From the cell containing the given text, extract its center point as [X, Y] coordinate. 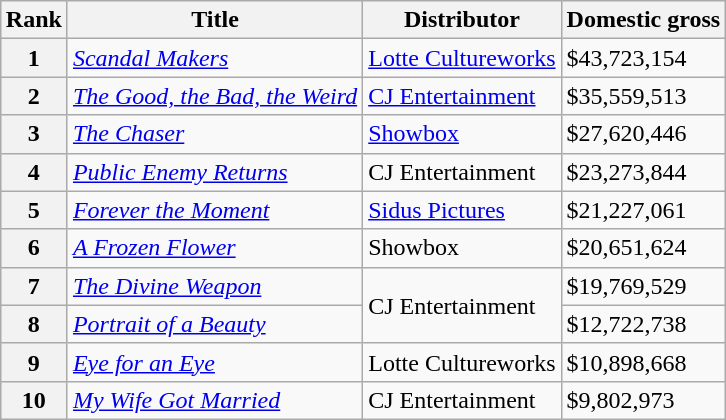
$20,651,624 [644, 248]
Forever the Moment [214, 210]
2 [34, 96]
Title [214, 20]
The Divine Weapon [214, 286]
The Chaser [214, 134]
7 [34, 286]
$23,273,844 [644, 172]
My Wife Got Married [214, 400]
6 [34, 248]
Distributor [462, 20]
$19,769,529 [644, 286]
$9,802,973 [644, 400]
$10,898,668 [644, 362]
4 [34, 172]
A Frozen Flower [214, 248]
Public Enemy Returns [214, 172]
Domestic gross [644, 20]
The Good, the Bad, the Weird [214, 96]
Eye for an Eye [214, 362]
8 [34, 324]
Sidus Pictures [462, 210]
1 [34, 58]
$27,620,446 [644, 134]
10 [34, 400]
Portrait of a Beauty [214, 324]
Rank [34, 20]
9 [34, 362]
$21,227,061 [644, 210]
$12,722,738 [644, 324]
5 [34, 210]
$43,723,154 [644, 58]
Scandal Makers [214, 58]
$35,559,513 [644, 96]
3 [34, 134]
